From the cell containing the given text, extract its center point as [x, y] coordinate. 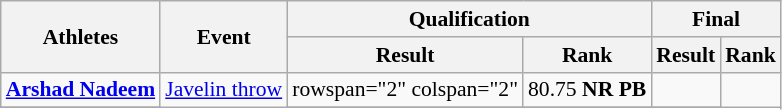
Javelin throw [224, 90]
80.75 NR PB [587, 90]
Arshad Nadeem [80, 90]
Qualification [469, 19]
rowspan="2" colspan="2" [405, 90]
Event [224, 36]
Final [716, 19]
Athletes [80, 36]
